Capture the cell that displays the provided text and extract its [x, y] central coordinate. 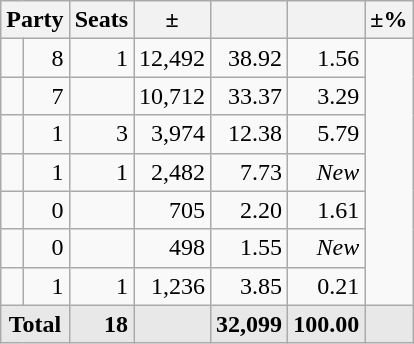
± [172, 20]
7.73 [250, 172]
705 [172, 210]
100.00 [326, 324]
12,492 [172, 58]
38.92 [250, 58]
3 [101, 134]
2.20 [250, 210]
18 [101, 324]
3,974 [172, 134]
1.61 [326, 210]
8 [46, 58]
±% [389, 20]
Party [35, 20]
2,482 [172, 172]
1.55 [250, 248]
7 [46, 96]
3.85 [250, 286]
1,236 [172, 286]
Total [35, 324]
Seats [101, 20]
10,712 [172, 96]
5.79 [326, 134]
0.21 [326, 286]
498 [172, 248]
12.38 [250, 134]
3.29 [326, 96]
1.56 [326, 58]
32,099 [250, 324]
33.37 [250, 96]
